For the text-containing cell, return its midpoint in (x, y) coordinate format. 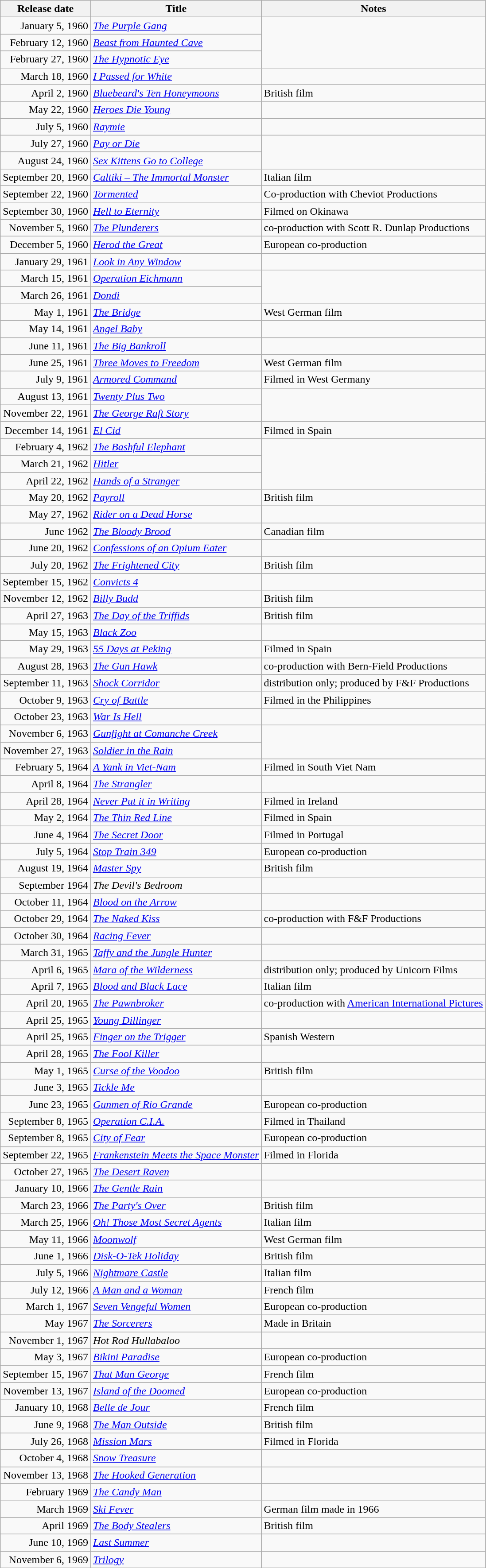
Finger on the Trigger (176, 1037)
Trilogy (176, 1559)
December 14, 1961 (46, 430)
November 27, 1963 (46, 751)
Tickle Me (176, 1088)
distribution only; produced by F&F Productions (373, 683)
Belle de Jour (176, 1408)
October 11, 1964 (46, 902)
The Gun Hawk (176, 666)
Hitler (176, 464)
Release date (46, 9)
Beast from Haunted Cave (176, 43)
Island of the Doomed (176, 1391)
July 12, 1966 (46, 1290)
The Day of the Triffids (176, 616)
co-production with American International Pictures (373, 1003)
Ski Fever (176, 1509)
Frankenstein Meets the Space Monster (176, 1155)
The Desert Raven (176, 1172)
Confessions of an Opium Eater (176, 548)
January 29, 1961 (46, 262)
The Strangler (176, 784)
September 22, 1960 (46, 194)
October 23, 1963 (46, 716)
September 15, 1962 (46, 582)
Tormented (176, 194)
The George Raft Story (176, 413)
June 25, 1961 (46, 363)
October 29, 1964 (46, 919)
co-production with F&F Productions (373, 919)
June 1, 1966 (46, 1256)
January 10, 1966 (46, 1189)
July 20, 1962 (46, 565)
The Gentle Rain (176, 1189)
Payroll (176, 498)
April 22, 1962 (46, 480)
Bluebeard's Ten Honeymoons (176, 93)
Notes (373, 9)
September 15, 1967 (46, 1374)
August 28, 1963 (46, 666)
Bikini Paradise (176, 1357)
Look in Any Window (176, 262)
Co-production with Cheviot Productions (373, 194)
November 6, 1963 (46, 733)
April 28, 1965 (46, 1054)
April 6, 1965 (46, 969)
Filmed in Portugal (373, 835)
March 18, 1960 (46, 76)
Taffy and the Jungle Hunter (176, 952)
April 8, 1964 (46, 784)
April 7, 1965 (46, 986)
July 5, 1966 (46, 1273)
Billy Budd (176, 599)
The Naked Kiss (176, 919)
Operation C.I.A. (176, 1121)
June 3, 1965 (46, 1088)
March 25, 1966 (46, 1222)
I Passed for White (176, 76)
February 5, 1964 (46, 767)
February 4, 1962 (46, 447)
Cry of Battle (176, 700)
Filmed in Ireland (373, 801)
November 12, 1962 (46, 599)
Stop Train 349 (176, 852)
November 13, 1968 (46, 1475)
Angel Baby (176, 329)
May 2, 1964 (46, 818)
July 5, 1964 (46, 852)
March 31, 1965 (46, 952)
Rider on a Dead Horse (176, 515)
November 6, 1969 (46, 1559)
Three Moves to Freedom (176, 363)
Title (176, 9)
June 23, 1965 (46, 1104)
Last Summer (176, 1542)
Twenty Plus Two (176, 396)
March 1, 1967 (46, 1307)
December 5, 1960 (46, 245)
May 15, 1963 (46, 632)
June 1962 (46, 531)
Nightmare Castle (176, 1273)
May 22, 1960 (46, 110)
May 1, 1965 (46, 1071)
Filmed in West Germany (373, 379)
September 30, 1960 (46, 211)
Never Put it in Writing (176, 801)
The Bridge (176, 312)
Oh! Those Most Secret Agents (176, 1222)
Armored Command (176, 379)
Hands of a Stranger (176, 480)
September 22, 1965 (46, 1155)
Filmed in the Philippines (373, 700)
Convicts 4 (176, 582)
The Body Stealers (176, 1525)
March 21, 1962 (46, 464)
Canadian film (373, 531)
January 10, 1968 (46, 1408)
The Bashful Elephant (176, 447)
September 20, 1960 (46, 177)
October 27, 1965 (46, 1172)
Shock Corridor (176, 683)
April 2, 1960 (46, 93)
The Party's Over (176, 1205)
Operation Eichmann (176, 279)
Filmed on Okinawa (373, 211)
The Candy Man (176, 1492)
The Devil's Bedroom (176, 885)
A Man and a Woman (176, 1290)
June 4, 1964 (46, 835)
Pay or Die (176, 143)
The Bloody Brood (176, 531)
The Purple Gang (176, 26)
distribution only; produced by Unicorn Films (373, 969)
November 5, 1960 (46, 228)
Soldier in the Rain (176, 751)
May 29, 1963 (46, 649)
Seven Vengeful Women (176, 1307)
Young Dillinger (176, 1020)
Gunfight at Comanche Creek (176, 733)
Mission Mars (176, 1441)
November 1, 1967 (46, 1340)
German film made in 1966 (373, 1509)
April 27, 1963 (46, 616)
March 23, 1966 (46, 1205)
March 15, 1961 (46, 279)
co-production with Bern-Field Productions (373, 666)
June 10, 1969 (46, 1542)
Caltiki – The Immortal Monster (176, 177)
War Is Hell (176, 716)
Moonwolf (176, 1239)
June 20, 1962 (46, 548)
Racing Fever (176, 936)
Black Zoo (176, 632)
Blood on the Arrow (176, 902)
Snow Treasure (176, 1458)
February 12, 1960 (46, 43)
March 26, 1961 (46, 295)
The Pawnbroker (176, 1003)
Filmed in South Viet Nam (373, 767)
February 27, 1960 (46, 59)
June 11, 1961 (46, 346)
Raymie (176, 127)
City of Fear (176, 1138)
September 11, 1963 (46, 683)
Sex Kittens Go to College (176, 160)
Dondi (176, 295)
November 22, 1961 (46, 413)
June 9, 1968 (46, 1425)
Hell to Eternity (176, 211)
July 27, 1960 (46, 143)
Gunmen of Rio Grande (176, 1104)
September 1964 (46, 885)
May 20, 1962 (46, 498)
The Plunderers (176, 228)
October 30, 1964 (46, 936)
May 1, 1961 (46, 312)
co-production with Scott R. Dunlap Productions (373, 228)
The Sorcerers (176, 1324)
August 24, 1960 (46, 160)
May 11, 1966 (46, 1239)
July 9, 1961 (46, 379)
55 Days at Peking (176, 649)
Made in Britain (373, 1324)
July 26, 1968 (46, 1441)
March 1969 (46, 1509)
July 5, 1960 (46, 127)
Spanish Western (373, 1037)
Mara of the Wilderness (176, 969)
November 13, 1967 (46, 1391)
Disk-O-Tek Holiday (176, 1256)
The Hypnotic Eye (176, 59)
April 28, 1964 (46, 801)
Curse of the Voodoo (176, 1071)
The Frightened City (176, 565)
Heroes Die Young (176, 110)
May 3, 1967 (46, 1357)
August 13, 1961 (46, 396)
Herod the Great (176, 245)
The Fool Killer (176, 1054)
The Thin Red Line (176, 818)
February 1969 (46, 1492)
A Yank in Viet-Nam (176, 767)
April 1969 (46, 1525)
Filmed in Thailand (373, 1121)
August 19, 1964 (46, 868)
The Man Outside (176, 1425)
Hot Rod Hullabaloo (176, 1340)
May 14, 1961 (46, 329)
October 9, 1963 (46, 700)
May 1967 (46, 1324)
Master Spy (176, 868)
That Man George (176, 1374)
The Hooked Generation (176, 1475)
Blood and Black Lace (176, 986)
April 20, 1965 (46, 1003)
The Secret Door (176, 835)
The Big Bankroll (176, 346)
October 4, 1968 (46, 1458)
El Cid (176, 430)
May 27, 1962 (46, 515)
January 5, 1960 (46, 26)
